Search for the cell housing the specified text and yield its (x, y) center coordinate. 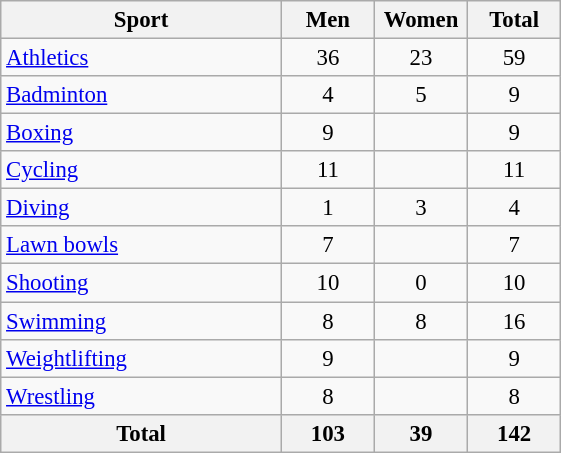
39 (420, 433)
Swimming (142, 321)
0 (420, 283)
Athletics (142, 58)
16 (514, 321)
Badminton (142, 95)
59 (514, 58)
142 (514, 433)
Wrestling (142, 396)
Shooting (142, 283)
Men (328, 20)
23 (420, 58)
Diving (142, 208)
Lawn bowls (142, 245)
103 (328, 433)
Boxing (142, 133)
5 (420, 95)
3 (420, 208)
Women (420, 20)
1 (328, 208)
Sport (142, 20)
Weightlifting (142, 358)
Cycling (142, 170)
36 (328, 58)
